Extract the (x, y) coordinate from the center of the cell holding the provided text.  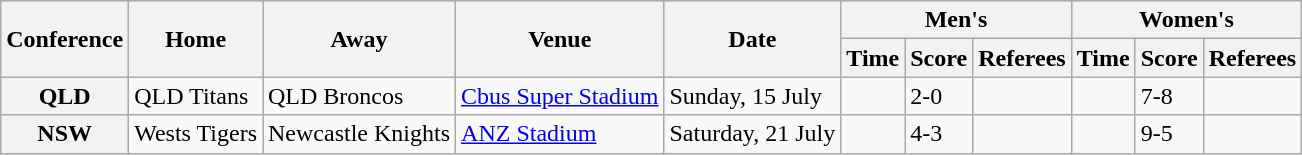
Home (196, 39)
Date (752, 39)
Wests Tigers (196, 134)
Saturday, 21 July (752, 134)
Venue (560, 39)
ANZ Stadium (560, 134)
QLD (65, 96)
Sunday, 15 July (752, 96)
2-0 (939, 96)
Away (358, 39)
Cbus Super Stadium (560, 96)
NSW (65, 134)
Newcastle Knights (358, 134)
Men's (956, 20)
4-3 (939, 134)
7-8 (1169, 96)
Women's (1186, 20)
9-5 (1169, 134)
QLD Titans (196, 96)
Conference (65, 39)
QLD Broncos (358, 96)
